Detect which cell encompasses the target text, then output its [x, y] center coordinate. 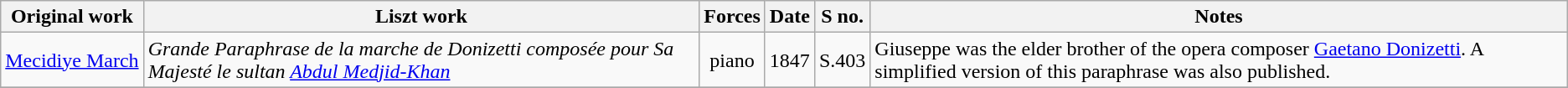
Notes [1219, 17]
Liszt work [421, 17]
S.403 [842, 60]
Date [789, 17]
1847 [789, 60]
piano [732, 60]
Original work [72, 17]
Forces [732, 17]
Giuseppe was the elder brother of the opera composer Gaetano Donizetti. A simplified version of this paraphrase was also published. [1219, 60]
Grande Paraphrase de la marche de Donizetti composée pour Sa Majesté le sultan Abdul Medjid-Khan [421, 60]
Mecidiye March [72, 60]
S no. [842, 17]
